Return the [x, y] coordinate for the center point of the cell that contains the specified text.  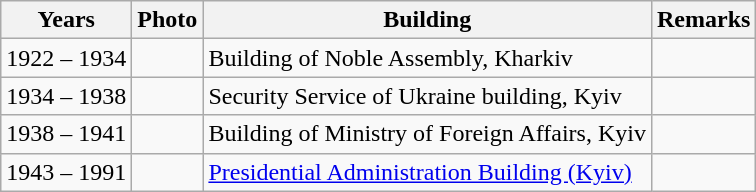
1938 – 1941 [66, 134]
Building [428, 20]
Presidential Administration Building (Kyiv) [428, 172]
1943 – 1991 [66, 172]
Building of Ministry of Foreign Affairs, Kyiv [428, 134]
Photo [168, 20]
Years [66, 20]
Security Service of Ukraine building, Kyiv [428, 96]
Building of Noble Assembly, Kharkiv [428, 58]
1934 – 1938 [66, 96]
1922 – 1934 [66, 58]
Remarks [703, 20]
